Output the [X, Y] coordinate of the center of the cell containing the given text.  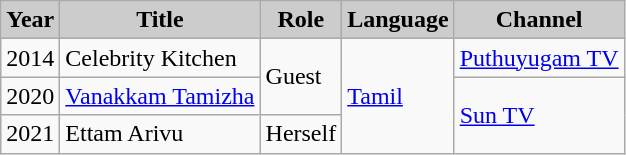
Sun TV [539, 115]
Ettam Arivu [160, 134]
Puthuyugam TV [539, 58]
Herself [301, 134]
Vanakkam Tamizha [160, 96]
2021 [30, 134]
Year [30, 20]
Title [160, 20]
Channel [539, 20]
2014 [30, 58]
Guest [301, 77]
Celebrity Kitchen [160, 58]
2020 [30, 96]
Language [398, 20]
Tamil [398, 96]
Role [301, 20]
